Scan for the cell matching the given text and deliver its (x, y) coordinate at center. 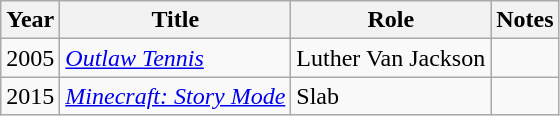
Outlaw Tennis (176, 58)
Role (391, 20)
Minecraft: Story Mode (176, 96)
2015 (30, 96)
Year (30, 20)
Notes (525, 20)
Title (176, 20)
Slab (391, 96)
2005 (30, 58)
Luther Van Jackson (391, 58)
